Provide the (x, y) coordinate of the cell's center where the given text is located.  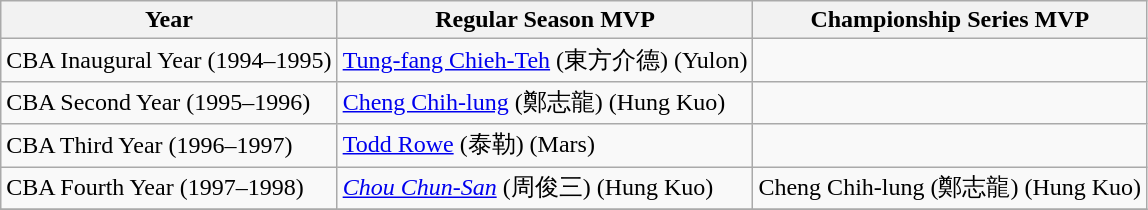
Todd Rowe (泰勒) (Mars) (545, 146)
CBA Inaugural Year (1994–1995) (169, 60)
Year (169, 20)
CBA Second Year (1995–1996) (169, 102)
Regular Season MVP (545, 20)
CBA Fourth Year (1997–1998) (169, 188)
CBA Third Year (1996–1997) (169, 146)
Tung-fang Chieh-Teh (東方介德) (Yulon) (545, 60)
Chou Chun-San (周俊三) (Hung Kuo) (545, 188)
Championship Series MVP (950, 20)
